For the text-containing cell, return its midpoint in [x, y] coordinate format. 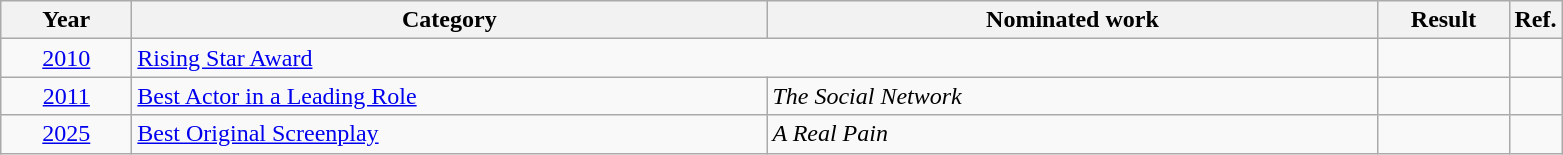
2025 [66, 134]
Ref. [1536, 20]
2011 [66, 96]
Result [1444, 20]
Category [450, 20]
2010 [66, 58]
Year [66, 20]
Best Actor in a Leading Role [450, 96]
Best Original Screenplay [450, 134]
Rising Star Award [755, 58]
The Social Network [1072, 96]
Nominated work [1072, 20]
A Real Pain [1072, 134]
